Pinpoint the cell where the given text exists, returning its (x, y) midpoint coordinate. 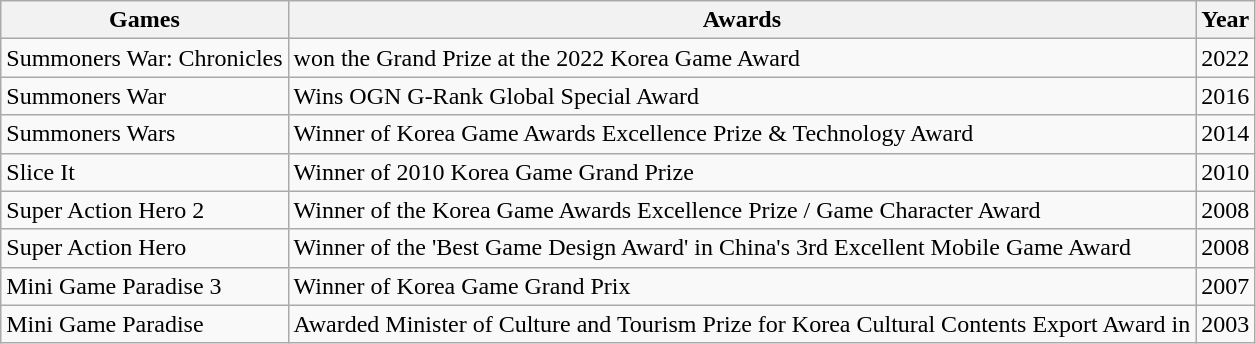
Super Action Hero (144, 248)
Mini Game Paradise (144, 324)
Slice It (144, 172)
Winner of the Korea Game Awards Excellence Prize / Game Character Award (742, 210)
2014 (1226, 134)
2022 (1226, 58)
Winner of 2010 Korea Game Grand Prize (742, 172)
Year (1226, 20)
Awarded Minister of Culture and Tourism Prize for Korea Cultural Contents Export Award in (742, 324)
Summoners Wars (144, 134)
Games (144, 20)
Wins OGN G-Rank Global Special Award (742, 96)
Winner of Korea Game Awards Excellence Prize & Technology Award (742, 134)
Awards (742, 20)
Winner of the 'Best Game Design Award' in China's 3rd Excellent Mobile Game Award (742, 248)
2016 (1226, 96)
Mini Game Paradise 3 (144, 286)
2010 (1226, 172)
won the Grand Prize at the 2022 Korea Game Award (742, 58)
2007 (1226, 286)
Super Action Hero 2 (144, 210)
Winner of Korea Game Grand Prix (742, 286)
2003 (1226, 324)
Summoners War: Chronicles (144, 58)
Summoners War (144, 96)
